Find where the given text appears and provide that cell's center as [X, Y] coordinate. 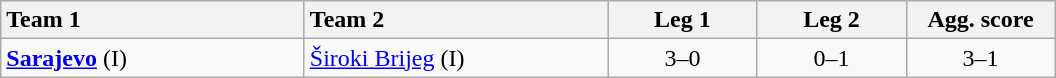
3–1 [980, 58]
Široki Brijeg (I) [456, 58]
Leg 2 [832, 20]
Sarajevo (I) [153, 58]
Leg 1 [682, 20]
Agg. score [980, 20]
0–1 [832, 58]
Team 1 [153, 20]
3–0 [682, 58]
Team 2 [456, 20]
